Identify which cell holds the provided text, then report its (x, y) central coordinate. 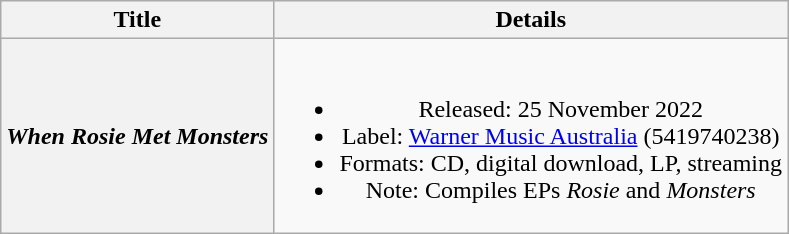
Released: 25 November 2022Label: Warner Music Australia (5419740238)Formats: CD, digital download, LP, streamingNote: Compiles EPs Rosie and Monsters (531, 136)
Details (531, 20)
When Rosie Met Monsters (138, 136)
Title (138, 20)
